Extract the [x, y] coordinate from the center of the cell holding the provided text.  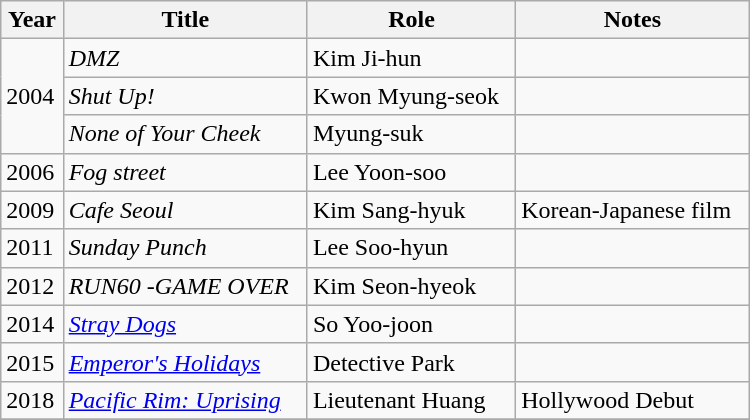
None of Your Cheek [185, 134]
2006 [32, 172]
Sunday Punch [185, 248]
2015 [32, 362]
Stray Dogs [185, 324]
Kim Seon-hyeok [411, 286]
Lieutenant Huang [411, 400]
DMZ [185, 58]
Fog street [185, 172]
2014 [32, 324]
2004 [32, 96]
Cafe Seoul [185, 210]
Detective Park [411, 362]
Korean-Japanese film [633, 210]
Shut Up! [185, 96]
2018 [32, 400]
Notes [633, 20]
Hollywood Debut [633, 400]
2009 [32, 210]
Myung-suk [411, 134]
So Yoo-joon [411, 324]
Lee Yoon-soo [411, 172]
Title [185, 20]
2011 [32, 248]
Kim Ji-hun [411, 58]
Pacific Rim: Uprising [185, 400]
Emperor's Holidays [185, 362]
Kim Sang-hyuk [411, 210]
Lee Soo-hyun [411, 248]
RUN60 -GAME OVER [185, 286]
Year [32, 20]
Kwon Myung-seok [411, 96]
Role [411, 20]
2012 [32, 286]
